Output the (x, y) coordinate of the center of the cell containing the given text.  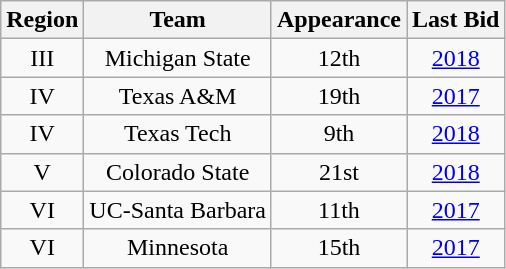
9th (338, 134)
III (42, 58)
Texas A&M (178, 96)
12th (338, 58)
Michigan State (178, 58)
Region (42, 20)
Appearance (338, 20)
Texas Tech (178, 134)
11th (338, 210)
Minnesota (178, 248)
V (42, 172)
21st (338, 172)
UC-Santa Barbara (178, 210)
Team (178, 20)
15th (338, 248)
Colorado State (178, 172)
19th (338, 96)
Last Bid (456, 20)
